Locate the cell with the specified text and output its [x, y] center coordinate. 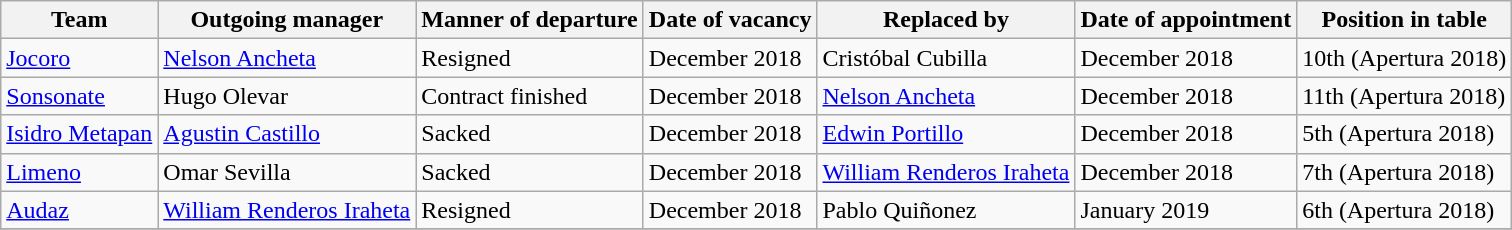
10th (Apertura 2018) [1404, 58]
Sonsonate [80, 96]
Edwin Portillo [946, 134]
5th (Apertura 2018) [1404, 134]
Outgoing manager [287, 20]
Date of appointment [1186, 20]
Isidro Metapan [80, 134]
Jocoro [80, 58]
Limeno [80, 172]
Cristóbal Cubilla [946, 58]
Position in table [1404, 20]
Omar Sevilla [287, 172]
7th (Apertura 2018) [1404, 172]
Agustin Castillo [287, 134]
Hugo Olevar [287, 96]
Manner of departure [530, 20]
Audaz [80, 210]
Pablo Quiñonez [946, 210]
Team [80, 20]
Date of vacancy [730, 20]
6th (Apertura 2018) [1404, 210]
Replaced by [946, 20]
Contract finished [530, 96]
January 2019 [1186, 210]
11th (Apertura 2018) [1404, 96]
